From the cell containing the given text, extract its center point as (x, y) coordinate. 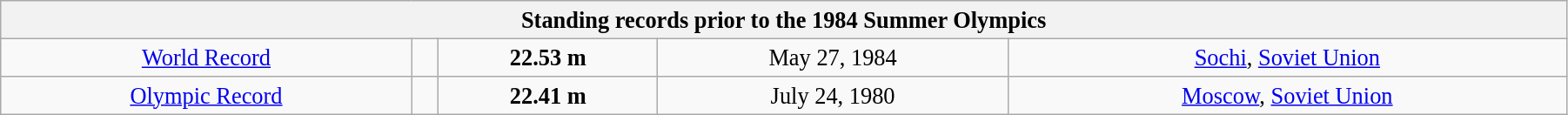
Olympic Record (206, 95)
Moscow, Soviet Union (1287, 95)
Standing records prior to the 1984 Summer Olympics (784, 19)
Sochi, Soviet Union (1287, 57)
22.41 m (548, 95)
July 24, 1980 (833, 95)
22.53 m (548, 57)
World Record (206, 57)
May 27, 1984 (833, 57)
